For the text-containing cell, return its midpoint in [X, Y] coordinate format. 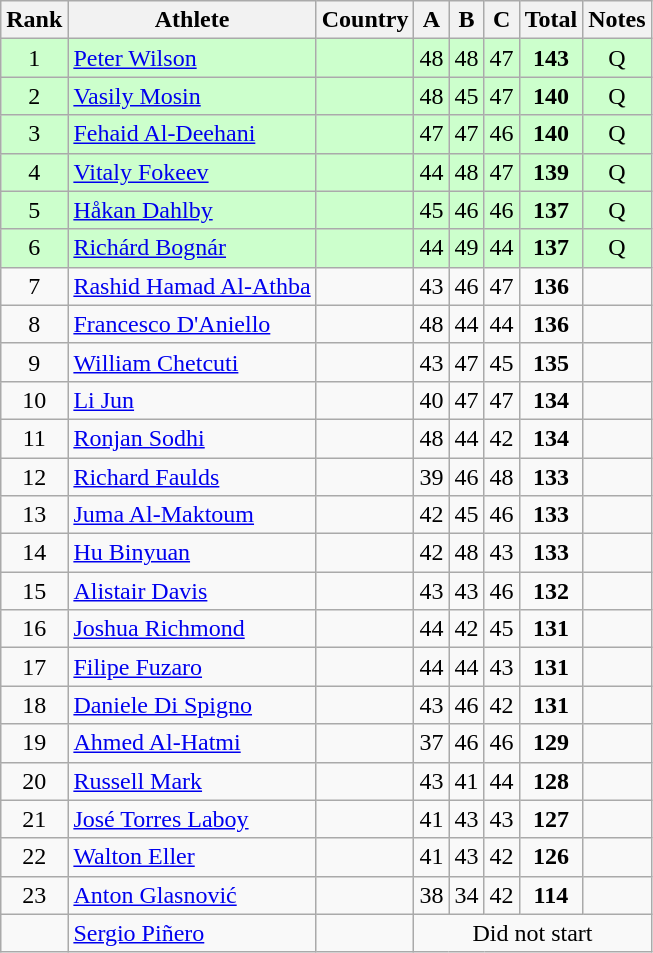
139 [551, 172]
4 [34, 172]
19 [34, 743]
34 [466, 895]
Håkan Dahlby [192, 210]
114 [551, 895]
5 [34, 210]
Filipe Fuzaro [192, 667]
Hu Binyuan [192, 553]
Rashid Hamad Al-Athba [192, 286]
B [466, 20]
C [502, 20]
Alistair Davis [192, 591]
12 [34, 477]
129 [551, 743]
Daniele Di Spigno [192, 705]
20 [34, 781]
143 [551, 58]
13 [34, 515]
40 [432, 400]
39 [432, 477]
128 [551, 781]
127 [551, 819]
A [432, 20]
135 [551, 362]
Country [365, 20]
Vitaly Fokeev [192, 172]
23 [34, 895]
Rank [34, 20]
Richárd Bognár [192, 248]
Russell Mark [192, 781]
9 [34, 362]
7 [34, 286]
José Torres Laboy [192, 819]
Li Jun [192, 400]
6 [34, 248]
126 [551, 857]
17 [34, 667]
William Chetcuti [192, 362]
Juma Al-Maktoum [192, 515]
Ronjan Sodhi [192, 438]
15 [34, 591]
14 [34, 553]
Anton Glasnović [192, 895]
37 [432, 743]
Notes [617, 20]
Vasily Mosin [192, 96]
16 [34, 629]
49 [466, 248]
Peter Wilson [192, 58]
Walton Eller [192, 857]
21 [34, 819]
Sergio Piñero [192, 933]
Total [551, 20]
Joshua Richmond [192, 629]
Ahmed Al-Hatmi [192, 743]
2 [34, 96]
1 [34, 58]
3 [34, 134]
Fehaid Al-Deehani [192, 134]
132 [551, 591]
22 [34, 857]
38 [432, 895]
11 [34, 438]
Francesco D'Aniello [192, 324]
Did not start [532, 933]
Athlete [192, 20]
Richard Faulds [192, 477]
8 [34, 324]
10 [34, 400]
18 [34, 705]
